Determine the (x, y) coordinate at the center of the cell enclosing the given text.  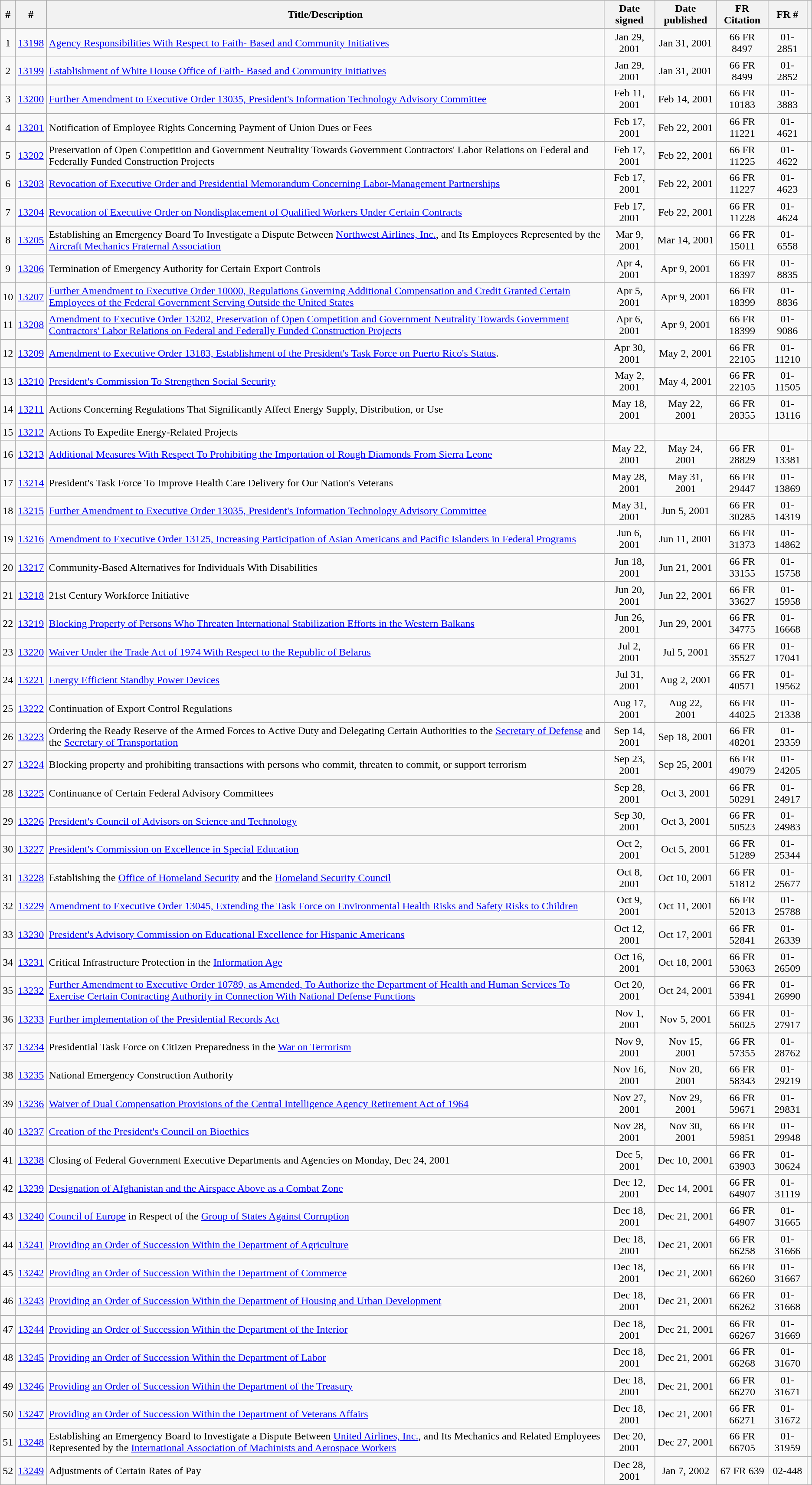
66 FR 57355 (743, 1047)
Providing an Order of Succession Within the Department of Veterans Affairs (325, 1414)
45 (8, 1273)
20 (8, 567)
President's Task Force To Improve Health Care Delivery for Our Nation's Veterans (325, 482)
Council of Europe in Respect of the Group of States Against Corruption (325, 1216)
01-31672 (788, 1414)
Date published (685, 15)
Dec 27, 2001 (685, 1442)
66 FR 11227 (743, 184)
13239 (31, 1188)
14 (8, 410)
Critical Infrastructure Protection in the Information Age (325, 962)
Apr 30, 2001 (629, 353)
Continuance of Certain Federal Advisory Committees (325, 793)
23 (8, 652)
Providing an Order of Succession Within the Department of Labor (325, 1358)
Oct 20, 2001 (629, 991)
13233 (31, 1019)
47 (8, 1329)
Apr 4, 2001 (629, 268)
Oct 5, 2001 (685, 849)
Feb 14, 2001 (685, 99)
31 (8, 878)
Dec 14, 2001 (685, 1188)
Amendment to Executive Order 13045, Extending the Task Force on Environmental Health Risks and Safety Risks to Children (325, 906)
66 FR 56025 (743, 1019)
01-31959 (788, 1442)
Termination of Emergency Authority for Certain Export Controls (325, 268)
46 (8, 1301)
01-14319 (788, 511)
66 FR 66262 (743, 1301)
01-4624 (788, 212)
66 FR 44025 (743, 708)
21 (8, 595)
Feb 11, 2001 (629, 99)
8 (8, 240)
Dec 20, 2001 (629, 1442)
Nov 27, 2001 (629, 1104)
Aug 17, 2001 (629, 708)
Jun 29, 2001 (685, 624)
22 (8, 624)
30 (8, 849)
Oct 17, 2001 (685, 934)
13243 (31, 1301)
66 FR 29447 (743, 482)
Additional Measures With Respect To Prohibiting the Importation of Rough Diamonds From Sierra Leone (325, 455)
Presidential Task Force on Citizen Preparedness in the War on Terrorism (325, 1047)
01-24983 (788, 822)
66 FR 66705 (743, 1442)
01-13869 (788, 482)
13241 (31, 1244)
44 (8, 1244)
Jun 26, 2001 (629, 624)
01-31669 (788, 1329)
66 FR 66260 (743, 1273)
May 24, 2001 (685, 455)
13211 (31, 410)
01-15958 (788, 595)
Closing of Federal Government Executive Departments and Agencies on Monday, Dec 24, 2001 (325, 1160)
Nov 20, 2001 (685, 1075)
13205 (31, 240)
13222 (31, 708)
2 (8, 71)
Energy Efficient Standby Power Devices (325, 680)
01-25677 (788, 878)
Sep 23, 2001 (629, 764)
01-21338 (788, 708)
Providing an Order of Succession Within the Department of the Interior (325, 1329)
Waiver Under the Trade Act of 1974 With Respect to the Republic of Belarus (325, 652)
66 FR 18397 (743, 268)
66 FR 53941 (743, 991)
66 FR 58343 (743, 1075)
01-17041 (788, 652)
13203 (31, 184)
Dec 10, 2001 (685, 1160)
01-11505 (788, 382)
32 (8, 906)
Mar 9, 2001 (629, 240)
Nov 5, 2001 (685, 1019)
Oct 11, 2001 (685, 906)
16 (8, 455)
13204 (31, 212)
Agency Responsibilities With Respect to Faith- Based and Community Initiatives (325, 43)
01-4622 (788, 155)
01-24205 (788, 764)
Oct 10, 2001 (685, 878)
13238 (31, 1160)
17 (8, 482)
66 FR 35527 (743, 652)
01-26509 (788, 962)
Revocation of Executive Order and Presidential Memorandum Concerning Labor-Management Partnerships (325, 184)
25 (8, 708)
13236 (31, 1104)
Sep 14, 2001 (629, 737)
66 FR 10183 (743, 99)
27 (8, 764)
13244 (31, 1329)
Creation of the President's Council on Bioethics (325, 1131)
FR Citation (743, 15)
13232 (31, 991)
13206 (31, 268)
01-31666 (788, 1244)
Jun 11, 2001 (685, 539)
3 (8, 99)
13213 (31, 455)
66 FR 59671 (743, 1104)
Jul 5, 2001 (685, 652)
4 (8, 128)
9 (8, 268)
01-19562 (788, 680)
52 (8, 1471)
26 (8, 737)
66 FR 51812 (743, 878)
Jun 5, 2001 (685, 511)
66 FR 11228 (743, 212)
66 FR 28355 (743, 410)
Jul 31, 2001 (629, 680)
President's Council of Advisors on Science and Technology (325, 822)
01-3883 (788, 99)
Sep 28, 2001 (629, 793)
Oct 8, 2001 (629, 878)
01-11210 (788, 353)
50 (8, 1414)
President's Commission on Excellence in Special Education (325, 849)
01-13116 (788, 410)
13219 (31, 624)
13249 (31, 1471)
13234 (31, 1047)
66 FR 66258 (743, 1244)
Jan 7, 2002 (685, 1471)
66 FR 66268 (743, 1358)
13224 (31, 764)
13209 (31, 353)
66 FR 8499 (743, 71)
May 28, 2001 (629, 482)
13215 (31, 511)
13231 (31, 962)
66 FR 50291 (743, 793)
President's Commission To Strengthen Social Security (325, 382)
Revocation of Executive Order on Nondisplacement of Qualified Workers Under Certain Contracts (325, 212)
Notification of Employee Rights Concerning Payment of Union Dues or Fees (325, 128)
13199 (31, 71)
36 (8, 1019)
48 (8, 1358)
66 FR 52841 (743, 934)
Dec 5, 2001 (629, 1160)
Oct 9, 2001 (629, 906)
Nov 15, 2001 (685, 1047)
66 FR 50523 (743, 822)
01-31119 (788, 1188)
Jul 2, 2001 (629, 652)
66 FR 63903 (743, 1160)
66 FR 33155 (743, 567)
Apr 6, 2001 (629, 325)
13242 (31, 1273)
Providing an Order of Succession Within the Department of Housing and Urban Development (325, 1301)
01-31671 (788, 1386)
Jun 21, 2001 (685, 567)
Amendment to Executive Order 13125, Increasing Participation of Asian Americans and Pacific Islanders in Federal Programs (325, 539)
11 (8, 325)
Aug 22, 2001 (685, 708)
66 FR 31373 (743, 539)
Aug 2, 2001 (685, 680)
01-31668 (788, 1301)
Actions To Expedite Energy-Related Projects (325, 432)
Jun 18, 2001 (629, 567)
66 FR 40571 (743, 680)
66 FR 66270 (743, 1386)
66 FR 11225 (743, 155)
Waiver of Dual Compensation Provisions of the Central Intelligence Agency Retirement Act of 1964 (325, 1104)
13218 (31, 595)
29 (8, 822)
Providing an Order of Succession Within the Department of Agriculture (325, 1244)
01-9086 (788, 325)
12 (8, 353)
President's Advisory Commission on Educational Excellence for Hispanic Americans (325, 934)
7 (8, 212)
66 FR 66267 (743, 1329)
66 FR 34775 (743, 624)
13217 (31, 567)
66 FR 51289 (743, 849)
19 (8, 539)
13229 (31, 906)
13214 (31, 482)
Jun 22, 2001 (685, 595)
13235 (31, 1075)
13247 (31, 1414)
Providing an Order of Succession Within the Department of the Treasury (325, 1386)
01-15758 (788, 567)
13228 (31, 878)
01-24917 (788, 793)
13225 (31, 793)
01-8835 (788, 268)
49 (8, 1386)
01-14862 (788, 539)
Blocking Property of Persons Who Threaten International Stabilization Efforts in the Western Balkans (325, 624)
01-23359 (788, 737)
13198 (31, 43)
43 (8, 1216)
15 (8, 432)
FR # (788, 15)
Sep 18, 2001 (685, 737)
01-26339 (788, 934)
Community-Based Alternatives for Individuals With Disabilities (325, 567)
Title/Description (325, 15)
24 (8, 680)
13210 (31, 382)
13248 (31, 1442)
01-4621 (788, 128)
Nov 16, 2001 (629, 1075)
37 (8, 1047)
Establishing the Office of Homeland Security and the Homeland Security Council (325, 878)
Sep 25, 2001 (685, 764)
39 (8, 1104)
Establishment of White House Office of Faith- Based and Community Initiatives (325, 71)
38 (8, 1075)
Nov 1, 2001 (629, 1019)
42 (8, 1188)
13220 (31, 652)
National Emergency Construction Authority (325, 1075)
13240 (31, 1216)
Blocking property and prohibiting transactions with persons who commit, threaten to commit, or support terrorism (325, 764)
Actions Concerning Regulations That Significantly Affect Energy Supply, Distribution, or Use (325, 410)
Nov 30, 2001 (685, 1131)
13 (8, 382)
13223 (31, 737)
Designation of Afghanistan and the Airspace Above as a Combat Zone (325, 1188)
Nov 9, 2001 (629, 1047)
13201 (31, 128)
01-31665 (788, 1216)
01-29831 (788, 1104)
66 FR 33627 (743, 595)
01-2851 (788, 43)
Jun 20, 2001 (629, 595)
Oct 16, 2001 (629, 962)
13212 (31, 432)
66 FR 66271 (743, 1414)
01-28762 (788, 1047)
Sep 30, 2001 (629, 822)
Further implementation of the Presidential Records Act (325, 1019)
Providing an Order of Succession Within the Department of Commerce (325, 1273)
66 FR 8497 (743, 43)
66 FR 49079 (743, 764)
66 FR 59851 (743, 1131)
Apr 5, 2001 (629, 297)
67 FR 639 (743, 1471)
Date signed (629, 15)
Mar 14, 2001 (685, 240)
5 (8, 155)
13226 (31, 822)
Adjustments of Certain Rates of Pay (325, 1471)
01-8836 (788, 297)
66 FR 15011 (743, 240)
Oct 2, 2001 (629, 849)
01-4623 (788, 184)
01-13381 (788, 455)
13230 (31, 934)
66 FR 28829 (743, 455)
Dec 28, 2001 (629, 1471)
01-16668 (788, 624)
51 (8, 1442)
01-6558 (788, 240)
Nov 28, 2001 (629, 1131)
66 FR 11221 (743, 128)
66 FR 53063 (743, 962)
13237 (31, 1131)
13221 (31, 680)
01-25344 (788, 849)
01-30624 (788, 1160)
02-448 (788, 1471)
40 (8, 1131)
Amendment to Executive Order 13183, Establishment of the President's Task Force on Puerto Rico's Status. (325, 353)
01-27917 (788, 1019)
66 FR 48201 (743, 737)
Oct 18, 2001 (685, 962)
Oct 12, 2001 (629, 934)
13216 (31, 539)
01-26990 (788, 991)
01-31667 (788, 1273)
01-2852 (788, 71)
41 (8, 1160)
66 FR 30285 (743, 511)
Continuation of Export Control Regulations (325, 708)
01-25788 (788, 906)
33 (8, 934)
35 (8, 991)
Dec 12, 2001 (629, 1188)
66 FR 52013 (743, 906)
13245 (31, 1358)
13200 (31, 99)
13246 (31, 1386)
21st Century Workforce Initiative (325, 595)
01-29219 (788, 1075)
May 4, 2001 (685, 382)
May 18, 2001 (629, 410)
10 (8, 297)
Nov 29, 2001 (685, 1104)
Jun 6, 2001 (629, 539)
01-29948 (788, 1131)
34 (8, 962)
6 (8, 184)
28 (8, 793)
1 (8, 43)
18 (8, 511)
13208 (31, 325)
13202 (31, 155)
Oct 24, 2001 (685, 991)
01-31670 (788, 1358)
13227 (31, 849)
13207 (31, 297)
